Return the (X, Y) coordinate for the center point of the cell that contains the specified text.  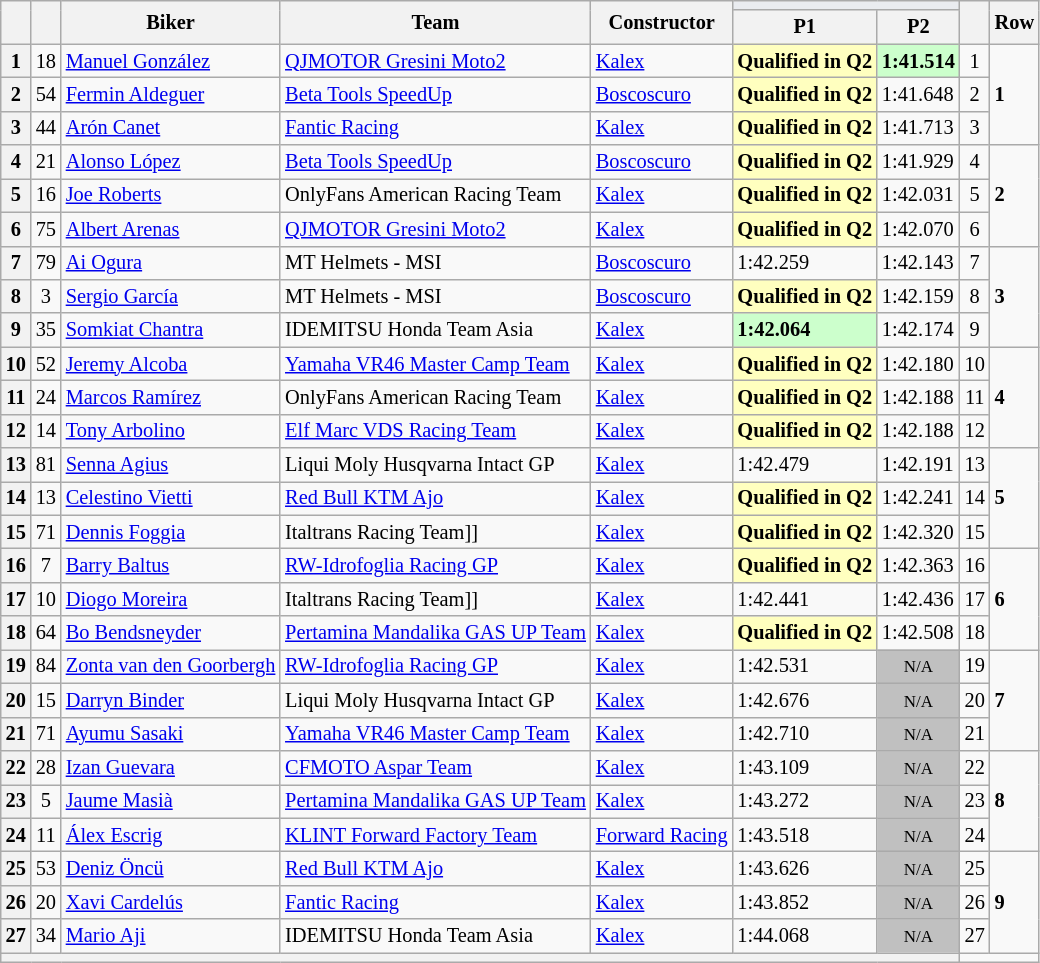
Dennis Foggia (170, 532)
44 (46, 128)
1:42.259 (804, 263)
1:43.626 (804, 868)
KLINT Forward Factory Team (436, 835)
Alonso López (170, 162)
1:42.710 (804, 734)
Somkiat Chantra (170, 330)
Ayumu Sasaki (170, 734)
Barry Baltus (170, 565)
1:42.320 (918, 532)
Diogo Moreira (170, 599)
1:42.676 (804, 700)
1:42.070 (918, 229)
P1 (804, 27)
1:41.514 (918, 61)
Bo Bendsneyder (170, 633)
84 (46, 666)
1:44.068 (804, 936)
53 (46, 868)
1:42.174 (918, 330)
1:42.064 (804, 330)
Joe Roberts (170, 195)
1:43.852 (804, 902)
Sergio García (170, 296)
1:42.479 (804, 465)
1:42.031 (918, 195)
CFMOTO Aspar Team (436, 767)
P2 (918, 27)
Mario Aji (170, 936)
Xavi Cardelús (170, 902)
28 (46, 767)
Jeremy Alcoba (170, 364)
Forward Racing (662, 835)
1:43.518 (804, 835)
75 (46, 229)
Zonta van den Goorbergh (170, 666)
64 (46, 633)
1:43.272 (804, 801)
54 (46, 94)
Constructor (662, 22)
1:42.180 (918, 364)
Jaume Masià (170, 801)
Álex Escrig (170, 835)
Row (1014, 22)
1:42.531 (804, 666)
1:42.191 (918, 465)
79 (46, 263)
Deniz Öncü (170, 868)
1:42.441 (804, 599)
1:41.648 (918, 94)
1:43.109 (804, 767)
1:42.159 (918, 296)
Tony Arbolino (170, 431)
Albert Arenas (170, 229)
Team (436, 22)
Manuel González (170, 61)
Biker (170, 22)
Celestino Vietti (170, 498)
Marcos Ramírez (170, 397)
1:41.929 (918, 162)
34 (46, 936)
1:41.713 (918, 128)
1:42.363 (918, 565)
52 (46, 364)
1:42.143 (918, 263)
1:42.436 (918, 599)
Senna Agius (170, 465)
1:42.241 (918, 498)
Ai Ogura (170, 263)
1:42.508 (918, 633)
Izan Guevara (170, 767)
Darryn Binder (170, 700)
Fermin Aldeguer (170, 94)
35 (46, 330)
81 (46, 465)
Elf Marc VDS Racing Team (436, 431)
Arón Canet (170, 128)
